Locate the cell with the specified text and output its (X, Y) center coordinate. 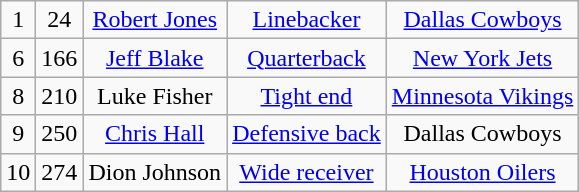
6 (18, 58)
24 (60, 20)
Dion Johnson (155, 172)
210 (60, 96)
Jeff Blake (155, 58)
Robert Jones (155, 20)
10 (18, 172)
9 (18, 134)
Linebacker (307, 20)
8 (18, 96)
166 (60, 58)
250 (60, 134)
New York Jets (482, 58)
Quarterback (307, 58)
Minnesota Vikings (482, 96)
Defensive back (307, 134)
Tight end (307, 96)
Chris Hall (155, 134)
274 (60, 172)
Luke Fisher (155, 96)
1 (18, 20)
Houston Oilers (482, 172)
Wide receiver (307, 172)
